Determine the [X, Y] coordinate at the center of the cell enclosing the given text.  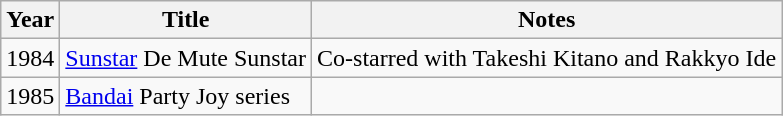
Sunstar De Mute Sunstar [186, 58]
1985 [30, 96]
Bandai Party Joy series [186, 96]
Year [30, 20]
Notes [547, 20]
Title [186, 20]
Co-starred with Takeshi Kitano and Rakkyo Ide [547, 58]
1984 [30, 58]
